For the text-containing cell, return its midpoint in [x, y] coordinate format. 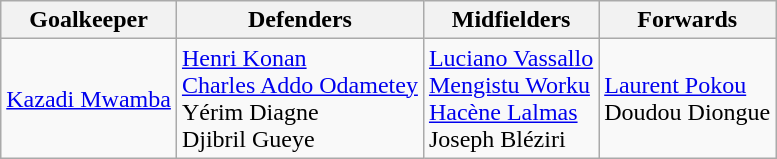
Kazadi Mwamba [89, 98]
Forwards [688, 20]
Luciano Vassallo Mengistu Worku Hacène Lalmas Joseph Bléziri [510, 98]
Henri Konan Charles Addo Odametey Yérim Diagne Djibril Gueye [300, 98]
Laurent Pokou Doudou Diongue [688, 98]
Midfielders [510, 20]
Goalkeeper [89, 20]
Defenders [300, 20]
